Scan for the cell matching the given text and deliver its (X, Y) coordinate at center. 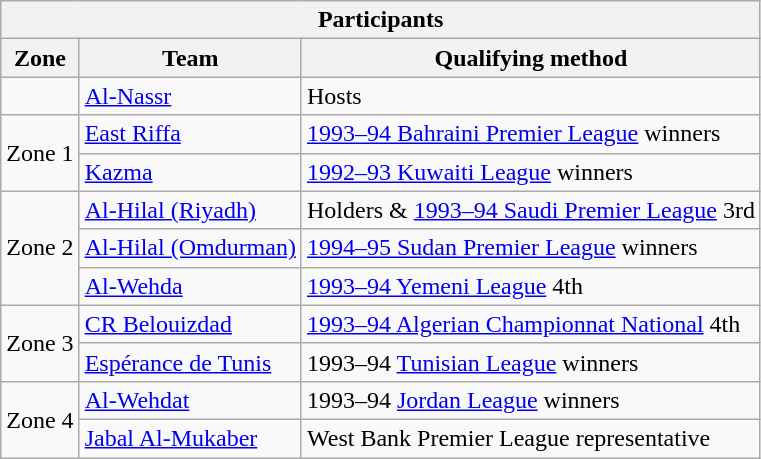
East Riffa (190, 134)
Zone 3 (40, 343)
Espérance de Tunis (190, 362)
1993–94 Yemeni League 4th (530, 286)
Hosts (530, 96)
Kazma (190, 172)
1994–95 Sudan Premier League winners (530, 248)
Al-Hilal (Riyadh) (190, 210)
1993–94 Tunisian League winners (530, 362)
Al-Hilal (Omdurman) (190, 248)
Zone (40, 58)
Zone 1 (40, 153)
Zone 4 (40, 419)
CR Belouizdad (190, 324)
West Bank Premier League representative (530, 438)
Holders & 1993–94 Saudi Premier League 3rd (530, 210)
Participants (381, 20)
Qualifying method (530, 58)
Al-Nassr (190, 96)
Team (190, 58)
1993–94 Jordan League winners (530, 400)
Zone 2 (40, 248)
Jabal Al-Mukaber (190, 438)
Al-Wehdat (190, 400)
1993–94 Algerian Championnat National 4th (530, 324)
1993–94 Bahraini Premier League winners (530, 134)
1992–93 Kuwaiti League winners (530, 172)
Al-Wehda (190, 286)
